Capture the cell that displays the provided text and extract its [x, y] central coordinate. 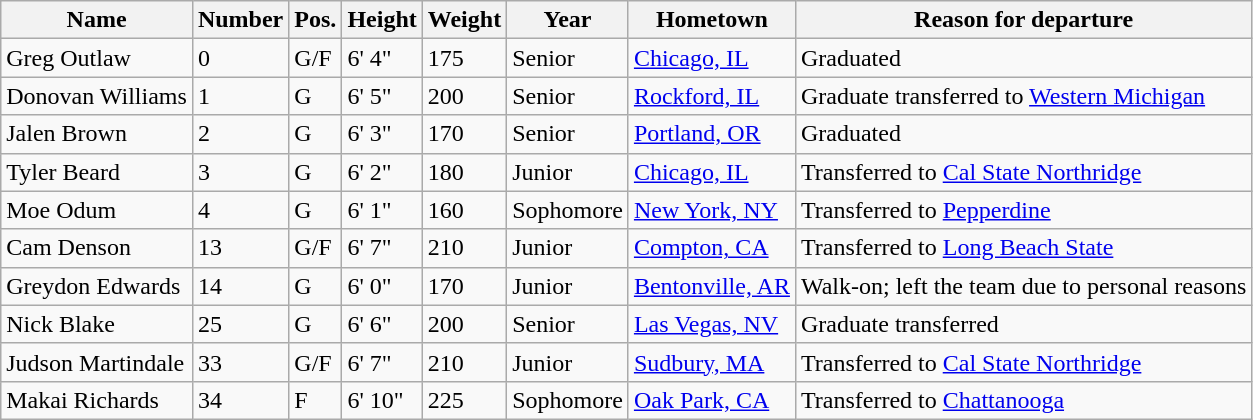
Graduate transferred [1023, 324]
225 [464, 400]
6' 1" [382, 210]
33 [240, 362]
0 [240, 58]
Number [240, 20]
160 [464, 210]
F [316, 400]
Las Vegas, NV [712, 324]
Donovan Williams [97, 96]
Transferred to Long Beach State [1023, 248]
Transferred to Pepperdine [1023, 210]
Makai Richards [97, 400]
6' 2" [382, 172]
Graduate transferred to Western Michigan [1023, 96]
14 [240, 286]
Weight [464, 20]
Greg Outlaw [97, 58]
6' 5" [382, 96]
Bentonville, AR [712, 286]
Jalen Brown [97, 134]
Greydon Edwards [97, 286]
Rockford, IL [712, 96]
175 [464, 58]
Height [382, 20]
Year [568, 20]
13 [240, 248]
180 [464, 172]
6' 3" [382, 134]
Tyler Beard [97, 172]
Pos. [316, 20]
25 [240, 324]
Sudbury, MA [712, 362]
4 [240, 210]
Judson Martindale [97, 362]
34 [240, 400]
Name [97, 20]
Oak Park, CA [712, 400]
Hometown [712, 20]
3 [240, 172]
Compton, CA [712, 248]
1 [240, 96]
2 [240, 134]
6' 6" [382, 324]
Walk-on; left the team due to personal reasons [1023, 286]
Transferred to Chattanooga [1023, 400]
Moe Odum [97, 210]
6' 4" [382, 58]
Cam Denson [97, 248]
Reason for departure [1023, 20]
6' 0" [382, 286]
New York, NY [712, 210]
6' 10" [382, 400]
Portland, OR [712, 134]
Nick Blake [97, 324]
